Return (x, y) of the center of cell containing provided text 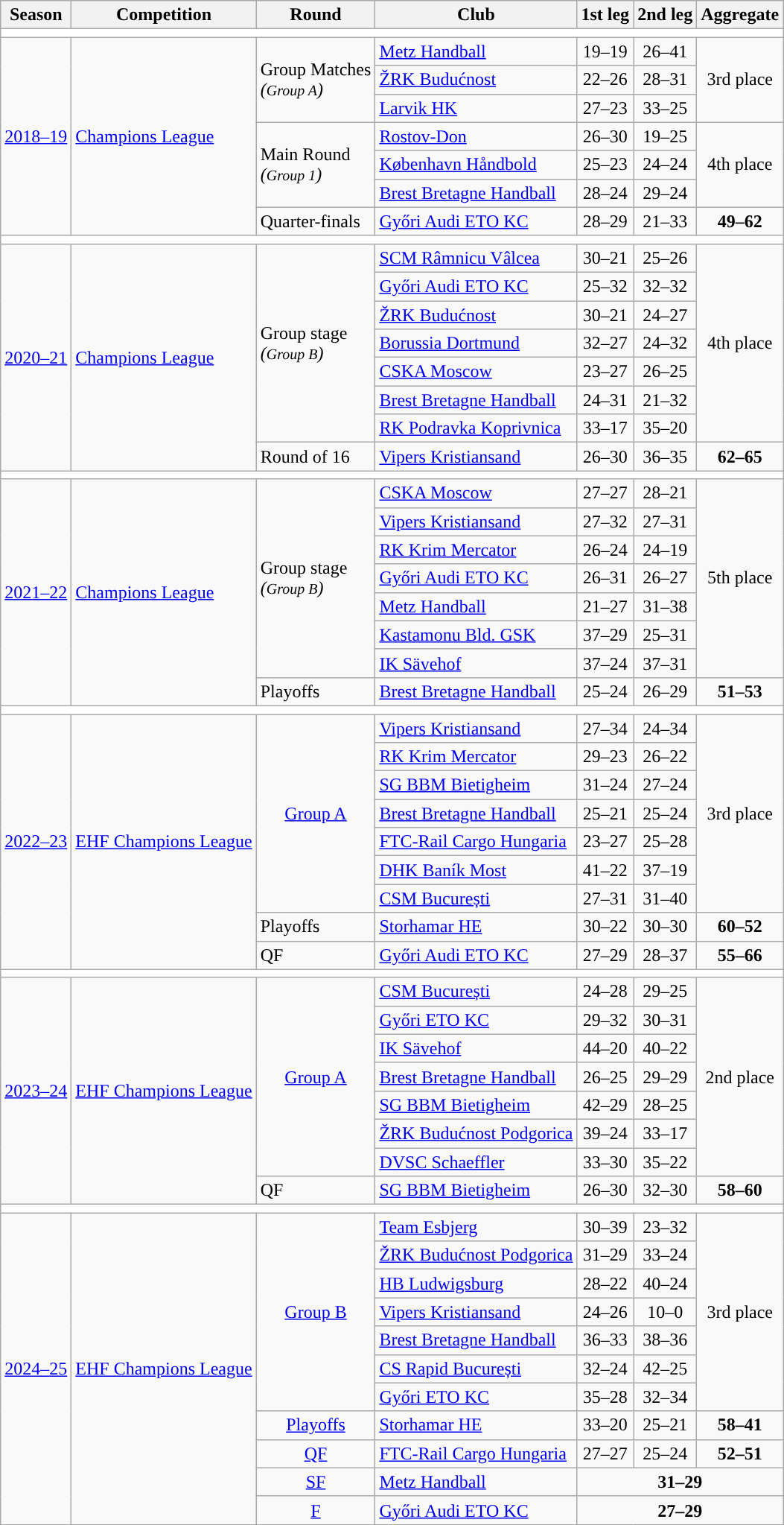
26–29 (666, 691)
Main Round(Group 1) (316, 165)
SF (316, 1482)
44–20 (605, 1048)
39–24 (605, 1133)
2nd place (740, 1077)
Team Esbjerg (477, 1227)
F (316, 1510)
21–32 (666, 400)
40–22 (666, 1048)
30–31 (666, 1020)
1st leg (605, 15)
58–41 (740, 1425)
Larvik HK (477, 108)
31–24 (605, 785)
22–26 (605, 80)
35–22 (666, 1161)
52–51 (740, 1453)
2021–22 (36, 592)
25–31 (666, 635)
30–22 (605, 927)
25–23 (605, 165)
38–36 (666, 1340)
62–65 (740, 457)
25–26 (666, 258)
2018–19 (36, 136)
24–34 (666, 728)
33–20 (605, 1425)
32–34 (666, 1397)
24–24 (666, 165)
41–22 (605, 870)
5th place (740, 578)
Kastamonu Bld. GSK (477, 635)
26–24 (605, 550)
40–24 (666, 1284)
19–19 (605, 51)
28–22 (605, 1284)
25–28 (666, 842)
29–23 (605, 757)
SCM Râmnicu Vâlcea (477, 258)
DHK Baník Most (477, 870)
Group Matches(Group A) (316, 80)
10–0 (666, 1312)
Quarter-finals (316, 221)
36–33 (605, 1340)
27–34 (605, 728)
30–30 (666, 927)
28–37 (666, 955)
35–20 (666, 428)
35–28 (605, 1397)
28–25 (666, 1105)
RK Podravka Koprivnica (477, 428)
28–21 (666, 493)
37–24 (605, 663)
49–62 (740, 221)
28–31 (666, 80)
28–24 (605, 193)
31–40 (666, 898)
60–52 (740, 927)
2023–24 (36, 1091)
DVSC Schaeffler (477, 1161)
Competition (164, 15)
26–31 (605, 578)
23–32 (666, 1227)
58–60 (740, 1190)
30–39 (605, 1227)
Round of 16 (316, 457)
24–27 (666, 315)
27–23 (605, 108)
26–41 (666, 51)
37–19 (666, 870)
37–31 (666, 663)
2022–23 (36, 842)
19–25 (666, 136)
Round (316, 15)
29–29 (666, 1077)
51–53 (740, 691)
37–29 (605, 635)
HB Ludwigsburg (477, 1284)
Group B (316, 1312)
København Håndbold (477, 165)
25–32 (605, 286)
31–38 (666, 606)
Borussia Dortmund (477, 343)
Club (477, 15)
27–24 (666, 785)
24–32 (666, 343)
2024–25 (36, 1369)
24–31 (605, 400)
Season (36, 15)
33–30 (605, 1161)
24–26 (605, 1312)
21–33 (666, 221)
42–29 (605, 1105)
29–25 (666, 992)
42–25 (666, 1369)
21–27 (605, 606)
24–28 (605, 992)
24–19 (666, 550)
33–24 (666, 1255)
27–32 (605, 521)
2020–21 (36, 357)
32–24 (605, 1369)
29–24 (666, 193)
26–27 (666, 578)
Rostov-Don (477, 136)
28–29 (605, 221)
55–66 (740, 955)
36–35 (666, 457)
Aggregate (740, 15)
2nd leg (666, 15)
32–30 (666, 1190)
26–22 (666, 757)
33–25 (666, 108)
CS Rapid București (477, 1369)
32–27 (605, 343)
29–32 (605, 1020)
32–32 (666, 286)
